Detect which cell encompasses the target text, then output its [x, y] center coordinate. 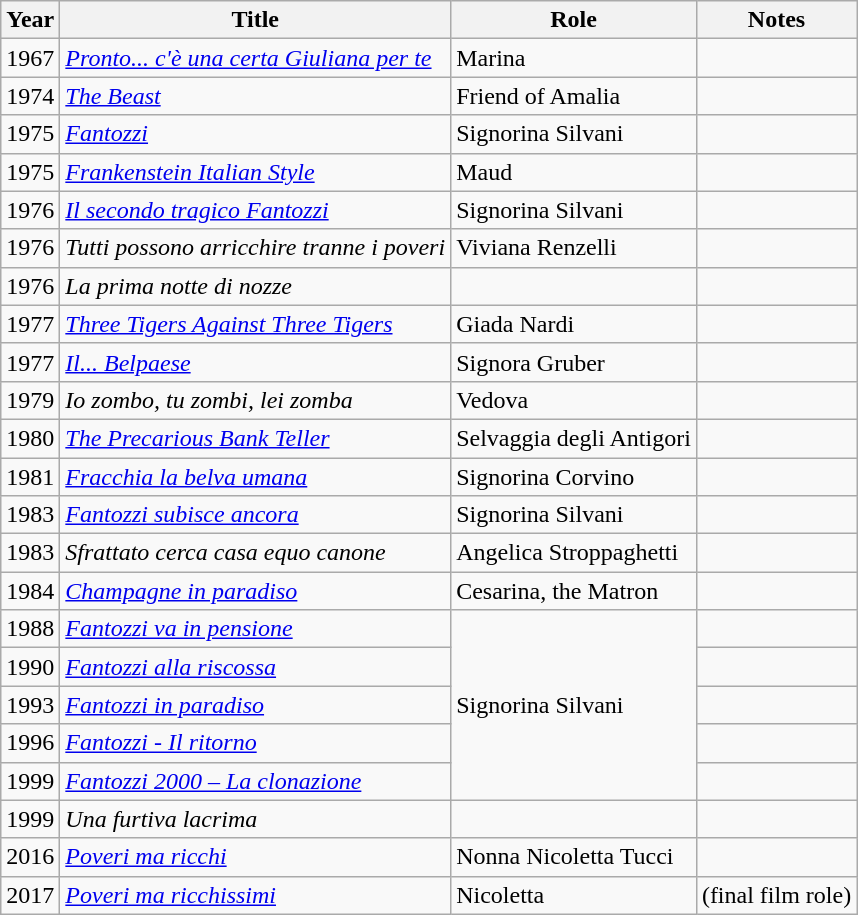
Poveri ma ricchissimi [256, 895]
1984 [30, 591]
La prima notte di nozze [256, 286]
The Beast [256, 96]
Title [256, 20]
Una furtiva lacrima [256, 819]
Nonna Nicoletta Tucci [574, 857]
Friend of Amalia [574, 96]
1993 [30, 705]
1988 [30, 629]
1980 [30, 438]
Il secondo tragico Fantozzi [256, 210]
Role [574, 20]
Io zombo, tu zombi, lei zomba [256, 400]
Fantozzi subisce ancora [256, 515]
(final film role) [776, 895]
Year [30, 20]
Fantozzi va in pensione [256, 629]
Poveri ma ricchi [256, 857]
Fantozzi [256, 134]
Il... Belpaese [256, 362]
Angelica Stroppaghetti [574, 553]
Champagne in paradiso [256, 591]
Vedova [574, 400]
Giada Nardi [574, 324]
Signorina Corvino [574, 477]
The Precarious Bank Teller [256, 438]
Fantozzi in paradiso [256, 705]
Pronto... c'è una certa Giuliana per te [256, 58]
Cesarina, the Matron [574, 591]
Three Tigers Against Three Tigers [256, 324]
Marina [574, 58]
1979 [30, 400]
Fantozzi 2000 – La clonazione [256, 781]
Maud [574, 172]
Selvaggia degli Antigori [574, 438]
Fantozzi alla riscossa [256, 667]
Tutti possono arricchire tranne i poveri [256, 248]
1996 [30, 743]
Nicoletta [574, 895]
1981 [30, 477]
1967 [30, 58]
Notes [776, 20]
Fracchia la belva umana [256, 477]
2016 [30, 857]
Sfrattato cerca casa equo canone [256, 553]
1990 [30, 667]
Signora Gruber [574, 362]
Viviana Renzelli [574, 248]
Fantozzi - Il ritorno [256, 743]
Frankenstein Italian Style [256, 172]
2017 [30, 895]
1974 [30, 96]
